Return the (X, Y) coordinate for the center point of the cell that contains the specified text.  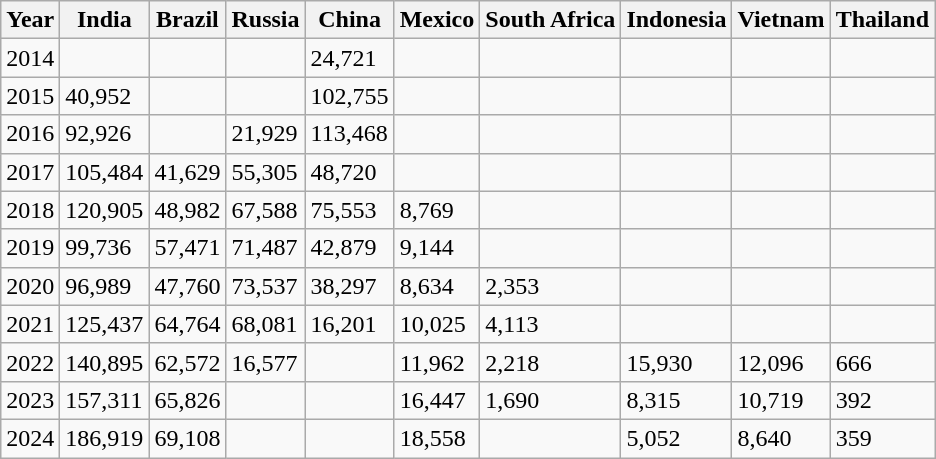
2,218 (550, 362)
16,447 (437, 400)
73,537 (266, 286)
48,982 (188, 210)
75,553 (350, 210)
2,353 (550, 286)
21,929 (266, 134)
2015 (30, 96)
69,108 (188, 438)
125,437 (104, 324)
Brazil (188, 20)
Vietnam (781, 20)
8,769 (437, 210)
99,736 (104, 248)
2023 (30, 400)
8,315 (676, 400)
65,826 (188, 400)
8,640 (781, 438)
105,484 (104, 172)
48,720 (350, 172)
Indonesia (676, 20)
666 (882, 362)
62,572 (188, 362)
140,895 (104, 362)
India (104, 20)
1,690 (550, 400)
5,052 (676, 438)
16,201 (350, 324)
16,577 (266, 362)
392 (882, 400)
24,721 (350, 58)
15,930 (676, 362)
67,588 (266, 210)
2019 (30, 248)
2021 (30, 324)
South Africa (550, 20)
10,025 (437, 324)
2022 (30, 362)
64,764 (188, 324)
102,755 (350, 96)
9,144 (437, 248)
186,919 (104, 438)
10,719 (781, 400)
4,113 (550, 324)
92,926 (104, 134)
113,468 (350, 134)
Year (30, 20)
2018 (30, 210)
11,962 (437, 362)
96,989 (104, 286)
8,634 (437, 286)
157,311 (104, 400)
Russia (266, 20)
47,760 (188, 286)
359 (882, 438)
42,879 (350, 248)
55,305 (266, 172)
57,471 (188, 248)
Mexico (437, 20)
41,629 (188, 172)
12,096 (781, 362)
Thailand (882, 20)
China (350, 20)
38,297 (350, 286)
71,487 (266, 248)
18,558 (437, 438)
2016 (30, 134)
68,081 (266, 324)
40,952 (104, 96)
2014 (30, 58)
2020 (30, 286)
2024 (30, 438)
2017 (30, 172)
120,905 (104, 210)
